Find where the given text appears and provide that cell's center as [x, y] coordinate. 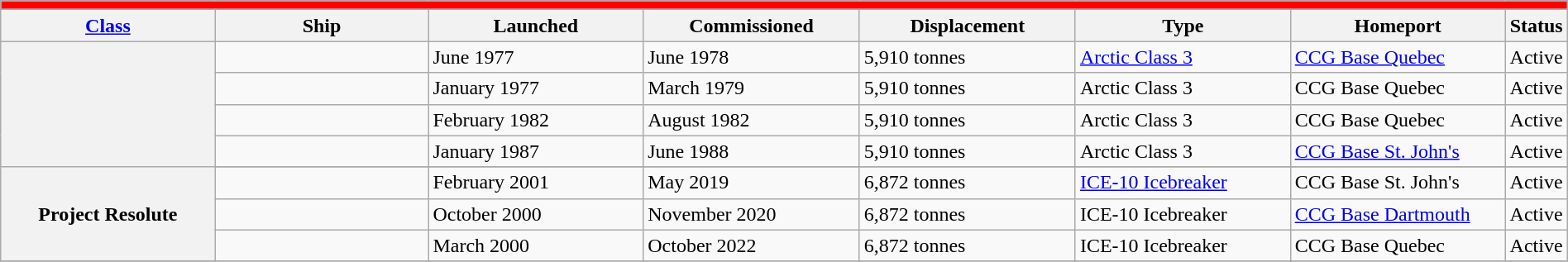
November 2020 [752, 214]
Homeport [1398, 26]
March 2000 [536, 245]
June 1988 [752, 151]
Ship [322, 26]
Class [108, 26]
October 2022 [752, 245]
February 1982 [536, 120]
May 2019 [752, 183]
October 2000 [536, 214]
January 1977 [536, 88]
June 1978 [752, 57]
Project Resolute [108, 214]
February 2001 [536, 183]
CCG Base Dartmouth [1398, 214]
June 1977 [536, 57]
Launched [536, 26]
March 1979 [752, 88]
Status [1537, 26]
August 1982 [752, 120]
Commissioned [752, 26]
Type [1183, 26]
January 1987 [536, 151]
Displacement [968, 26]
